Output the (X, Y) coordinate of the center of the cell containing the given text.  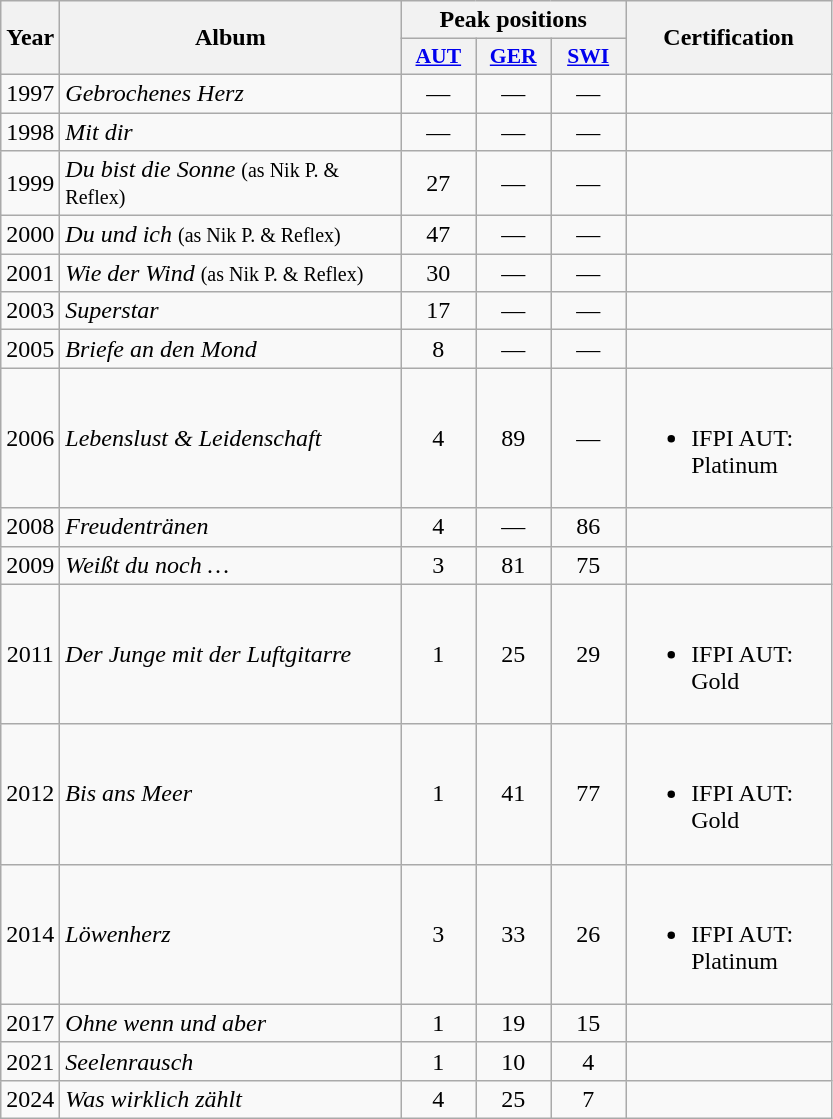
Peak positions (514, 20)
77 (588, 794)
2003 (30, 311)
SWI (588, 57)
Ohne wenn und aber (230, 1023)
41 (514, 794)
2001 (30, 273)
1997 (30, 93)
2024 (30, 1099)
Certification (729, 38)
29 (588, 654)
89 (514, 438)
19 (514, 1023)
AUT (438, 57)
Du bist die Sonne (as Nik P. & Reflex) (230, 184)
33 (514, 934)
2005 (30, 349)
Der Junge mit der Luftgitarre (230, 654)
17 (438, 311)
7 (588, 1099)
GER (514, 57)
2011 (30, 654)
Freudentränen (230, 527)
27 (438, 184)
2008 (30, 527)
Weißt du noch … (230, 565)
Wie der Wind (as Nik P. & Reflex) (230, 273)
Du und ich (as Nik P. & Reflex) (230, 235)
26 (588, 934)
Bis ans Meer (230, 794)
81 (514, 565)
30 (438, 273)
8 (438, 349)
1998 (30, 131)
2009 (30, 565)
Seelenrausch (230, 1061)
2014 (30, 934)
1999 (30, 184)
Lebenslust & Leidenschaft (230, 438)
75 (588, 565)
86 (588, 527)
15 (588, 1023)
2021 (30, 1061)
Mit dir (230, 131)
2017 (30, 1023)
2012 (30, 794)
Year (30, 38)
10 (514, 1061)
Was wirklich zählt (230, 1099)
Superstar (230, 311)
Briefe an den Mond (230, 349)
2000 (30, 235)
Gebrochenes Herz (230, 93)
47 (438, 235)
Album (230, 38)
Löwenherz (230, 934)
2006 (30, 438)
